Provide the [X, Y] coordinate of the cell's center where the given text is located.  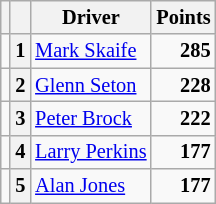
Mark Skaife [90, 51]
Peter Brock [90, 118]
1 [20, 51]
2 [20, 85]
Points [183, 17]
Glenn Seton [90, 85]
5 [20, 186]
3 [20, 118]
285 [183, 51]
Driver [90, 17]
222 [183, 118]
Alan Jones [90, 186]
228 [183, 85]
Larry Perkins [90, 152]
4 [20, 152]
